Pinpoint the cell where the given text exists, returning its [x, y] midpoint coordinate. 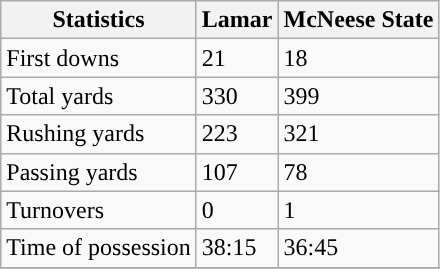
36:45 [358, 248]
78 [358, 172]
Time of possession [99, 248]
399 [358, 96]
330 [237, 96]
Lamar [237, 20]
107 [237, 172]
223 [237, 134]
Rushing yards [99, 134]
0 [237, 210]
38:15 [237, 248]
321 [358, 134]
First downs [99, 58]
1 [358, 210]
Passing yards [99, 172]
18 [358, 58]
Turnovers [99, 210]
21 [237, 58]
Statistics [99, 20]
McNeese State [358, 20]
Total yards [99, 96]
